Provide the [X, Y] coordinate of the cell's center where the given text is located.  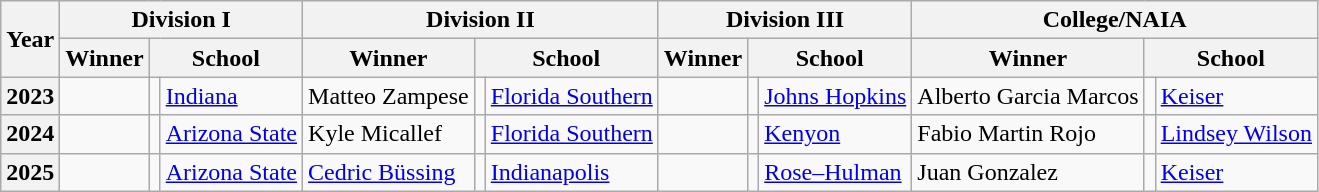
Kyle Micallef [389, 134]
Year [30, 39]
Division III [784, 20]
Rose–Hulman [836, 172]
Division II [481, 20]
Juan Gonzalez [1028, 172]
Matteo Zampese [389, 96]
Alberto Garcia Marcos [1028, 96]
Division I [182, 20]
Kenyon [836, 134]
2025 [30, 172]
Indianapolis [572, 172]
2024 [30, 134]
Cedric Büssing [389, 172]
College/NAIA [1115, 20]
Johns Hopkins [836, 96]
Indiana [231, 96]
2023 [30, 96]
Lindsey Wilson [1236, 134]
Fabio Martin Rojo [1028, 134]
